Identify which cell holds the provided text, then report its [x, y] central coordinate. 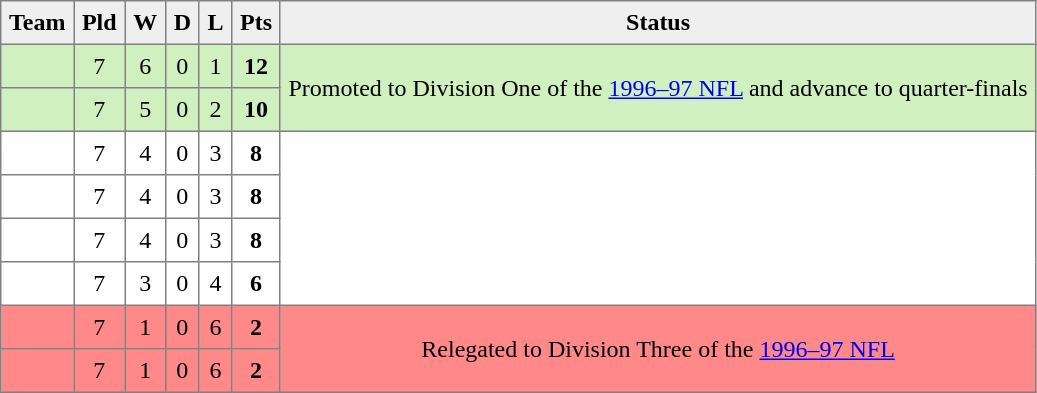
W [145, 23]
Pld [100, 23]
Status [658, 23]
D [182, 23]
Promoted to Division One of the 1996–97 NFL and advance to quarter-finals [658, 88]
5 [145, 110]
L [216, 23]
10 [256, 110]
Relegated to Division Three of the 1996–97 NFL [658, 348]
12 [256, 66]
Team [38, 23]
Pts [256, 23]
